Output the (X, Y) coordinate of the center of the cell containing the given text.  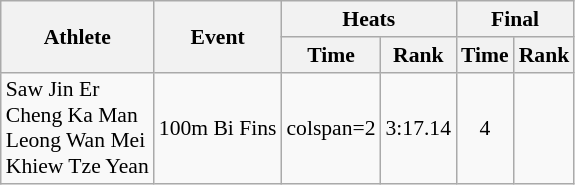
Final (515, 19)
colspan=2 (330, 128)
Athlete (78, 36)
100m Bi Fins (218, 128)
4 (485, 128)
Saw Jin ErCheng Ka ManLeong Wan MeiKhiew Tze Yean (78, 128)
Event (218, 36)
3:17.14 (418, 128)
Heats (368, 19)
